Return (X, Y) of the center of cell containing provided text 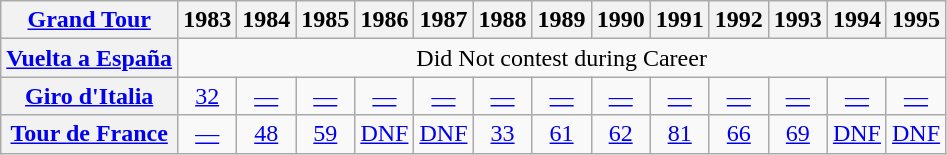
1989 (562, 20)
1991 (680, 20)
1983 (208, 20)
32 (208, 96)
Giro d'Italia (90, 96)
1986 (384, 20)
Grand Tour (90, 20)
Did Not contest during Career (562, 58)
48 (266, 134)
1993 (798, 20)
69 (798, 134)
1995 (916, 20)
1994 (856, 20)
1984 (266, 20)
1985 (326, 20)
1990 (620, 20)
66 (738, 134)
81 (680, 134)
1988 (502, 20)
1987 (444, 20)
Vuelta a España (90, 58)
33 (502, 134)
61 (562, 134)
1992 (738, 20)
59 (326, 134)
Tour de France (90, 134)
62 (620, 134)
